Pinpoint the cell where the given text exists, returning its (x, y) midpoint coordinate. 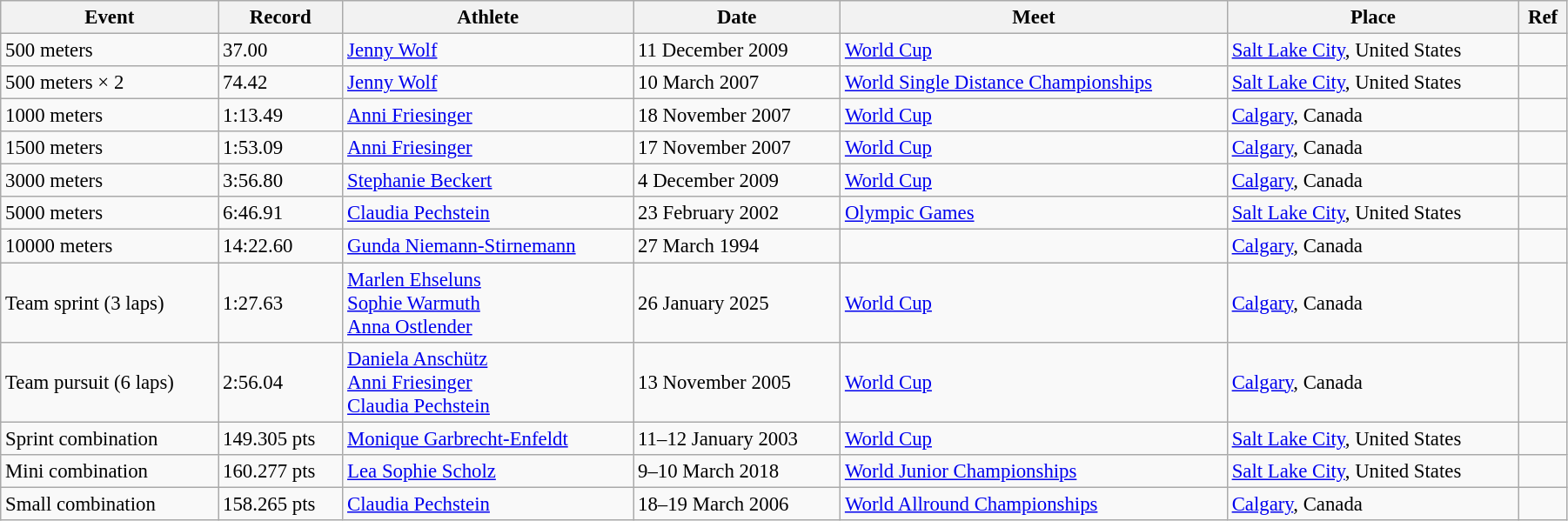
3000 meters (110, 181)
149.305 pts (280, 438)
Meet (1034, 17)
World Allround Championships (1034, 504)
1:53.09 (280, 148)
Ref (1544, 17)
Sprint combination (110, 438)
9–10 March 2018 (737, 471)
5000 meters (110, 213)
1:27.63 (280, 303)
Date (737, 17)
1000 meters (110, 116)
World Junior Championships (1034, 471)
2:56.04 (280, 382)
158.265 pts (280, 504)
500 meters (110, 50)
1500 meters (110, 148)
4 December 2009 (737, 181)
Mini combination (110, 471)
Team pursuit (6 laps) (110, 382)
10000 meters (110, 246)
World Single Distance Championships (1034, 83)
Monique Garbrecht-Enfeldt (488, 438)
18–19 March 2006 (737, 504)
Record (280, 17)
74.42 (280, 83)
Olympic Games (1034, 213)
Event (110, 17)
10 March 2007 (737, 83)
6:46.91 (280, 213)
14:22.60 (280, 246)
Lea Sophie Scholz (488, 471)
27 March 1994 (737, 246)
Gunda Niemann-Stirnemann (488, 246)
13 November 2005 (737, 382)
26 January 2025 (737, 303)
Team sprint (3 laps) (110, 303)
11–12 January 2003 (737, 438)
37.00 (280, 50)
17 November 2007 (737, 148)
3:56.80 (280, 181)
1:13.49 (280, 116)
18 November 2007 (737, 116)
11 December 2009 (737, 50)
Stephanie Beckert (488, 181)
160.277 pts (280, 471)
Place (1373, 17)
Daniela AnschützAnni FriesingerClaudia Pechstein (488, 382)
23 February 2002 (737, 213)
Marlen EhselunsSophie WarmuthAnna Ostlender (488, 303)
Small combination (110, 504)
500 meters × 2 (110, 83)
Athlete (488, 17)
